Locate the cell with the specified text and output its (X, Y) center coordinate. 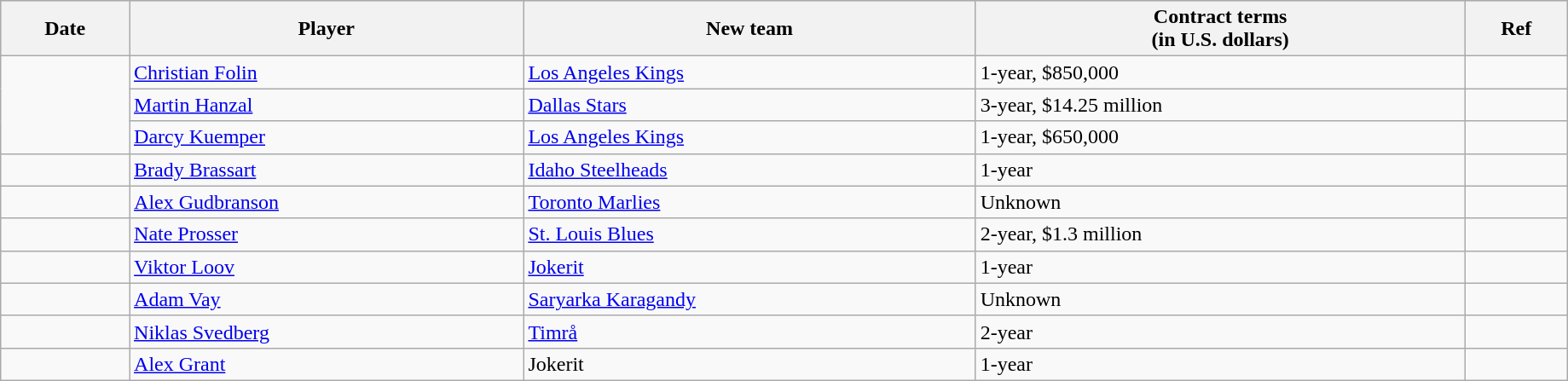
2-year (1220, 332)
Saryarka Karagandy (749, 299)
Brady Brassart (327, 170)
Contract terms(in U.S. dollars) (1220, 29)
Nate Prosser (327, 234)
Player (327, 29)
Idaho Steelheads (749, 170)
Martin Hanzal (327, 105)
1-year, $850,000 (1220, 72)
New team (749, 29)
Dallas Stars (749, 105)
Alex Gudbranson (327, 202)
1-year, $650,000 (1220, 137)
Darcy Kuemper (327, 137)
Adam Vay (327, 299)
Christian Folin (327, 72)
St. Louis Blues (749, 234)
Ref (1516, 29)
Niklas Svedberg (327, 332)
2-year, $1.3 million (1220, 234)
Toronto Marlies (749, 202)
Alex Grant (327, 364)
Timrå (749, 332)
3-year, $14.25 million (1220, 105)
Date (65, 29)
Viktor Loov (327, 267)
